Return (X, Y) of the center of cell containing provided text 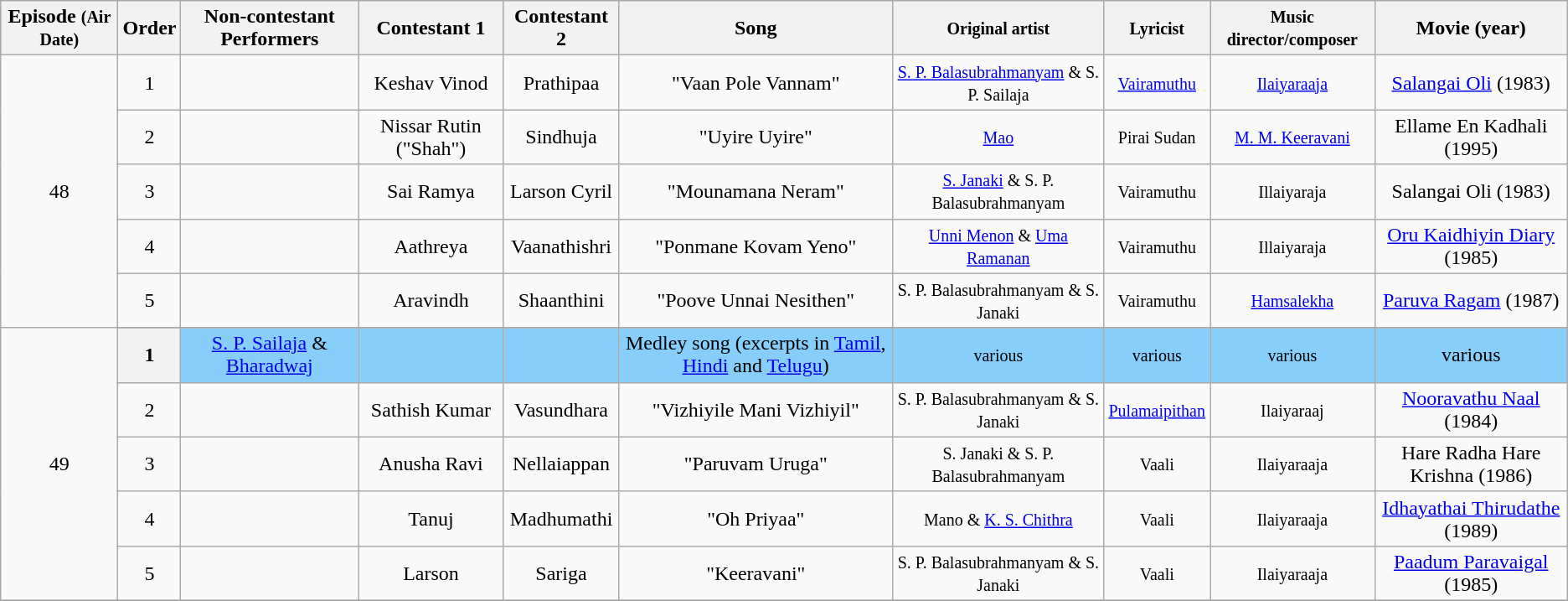
Hamsalekha (1293, 300)
Aravindh (431, 300)
48 (59, 191)
49 (59, 464)
"Keeravani" (756, 573)
Anusha Ravi (431, 464)
Contestant 2 (561, 28)
"Uyire Uyire" (756, 137)
Shaanthini (561, 300)
Pulamaipithan (1158, 409)
Vasundhara (561, 409)
Unni Menon & Uma Ramanan (998, 246)
M. M. Keeravani (1293, 137)
"Mounamana Neram" (756, 191)
Tanuj (431, 518)
Nooravathu Naal (1984) (1471, 409)
"Vizhiyile Mani Vizhiyil" (756, 409)
Hare Radha Hare Krishna (1986) (1471, 464)
Song (756, 28)
Sindhuja (561, 137)
Keshav Vinod (431, 82)
Sathish Kumar (431, 409)
Aathreya (431, 246)
Larson Cyril (561, 191)
Lyricist (1158, 28)
Mano & K. S. Chithra (998, 518)
"Vaan Pole Vannam" (756, 82)
S. P. Balasubrahmanyam & S. P. Sailaja (998, 82)
Ellame En Kadhali (1995) (1471, 137)
S. P. Sailaja & Bharadwaj (270, 355)
Vaanathishri (561, 246)
Larson (431, 573)
Contestant 1 (431, 28)
Order (149, 28)
Idhayathai Thirudathe (1989) (1471, 518)
Prathipaa (561, 82)
Non-contestant Performers (270, 28)
Episode (Air Date) (59, 28)
Oru Kaidhiyin Diary (1985) (1471, 246)
Pirai Sudan (1158, 137)
Ilaiyaraaj (1293, 409)
"Oh Priyaa" (756, 518)
Sariga (561, 573)
Mao (998, 137)
Medley song (excerpts in Tamil, Hindi and Telugu) (756, 355)
Paruva Ragam (1987) (1471, 300)
"Poove Unnai Nesithen" (756, 300)
Nissar Rutin ("Shah") (431, 137)
Movie (year) (1471, 28)
"Paruvam Uruga" (756, 464)
Sai Ramya (431, 191)
"Ponmane Kovam Yeno" (756, 246)
Nellaiappan (561, 464)
Madhumathi (561, 518)
Paadum Paravaigal (1985) (1471, 573)
Music director/composer (1293, 28)
Original artist (998, 28)
